Determine the [x, y] coordinate at the center of the cell enclosing the given text.  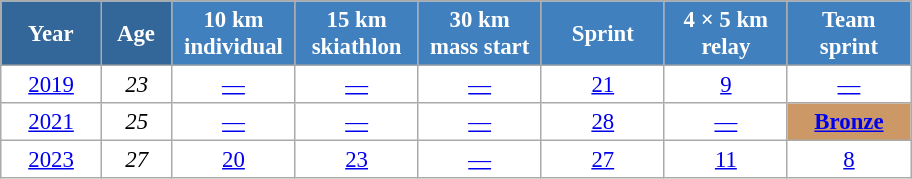
20 [234, 160]
9 [726, 85]
Age [136, 34]
Sprint [602, 34]
Team sprint [848, 34]
2023 [52, 160]
15 km skiathlon [356, 34]
11 [726, 160]
30 km mass start [480, 34]
2021 [52, 122]
Bronze [848, 122]
4 × 5 km relay [726, 34]
2019 [52, 85]
25 [136, 122]
8 [848, 160]
Year [52, 34]
10 km individual [234, 34]
21 [602, 85]
28 [602, 122]
